Determine the (x, y) coordinate at the center of the cell enclosing the given text.  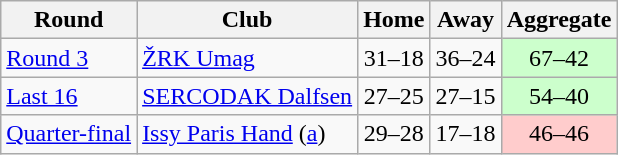
Issy Paris Hand (a) (248, 134)
Away (466, 20)
SERCODAK Dalfsen (248, 96)
27–15 (466, 96)
Round 3 (69, 58)
31–18 (394, 58)
Aggregate (559, 20)
Club (248, 20)
Quarter-final (69, 134)
27–25 (394, 96)
Round (69, 20)
54–40 (559, 96)
46–46 (559, 134)
36–24 (466, 58)
Last 16 (69, 96)
Home (394, 20)
29–28 (394, 134)
17–18 (466, 134)
67–42 (559, 58)
ŽRK Umag (248, 58)
